Determine the (x, y) coordinate at the center of the cell enclosing the given text.  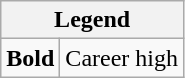
Legend (92, 20)
Career high (122, 58)
Bold (30, 58)
